Extract the (X, Y) coordinate from the center of the cell holding the provided text.  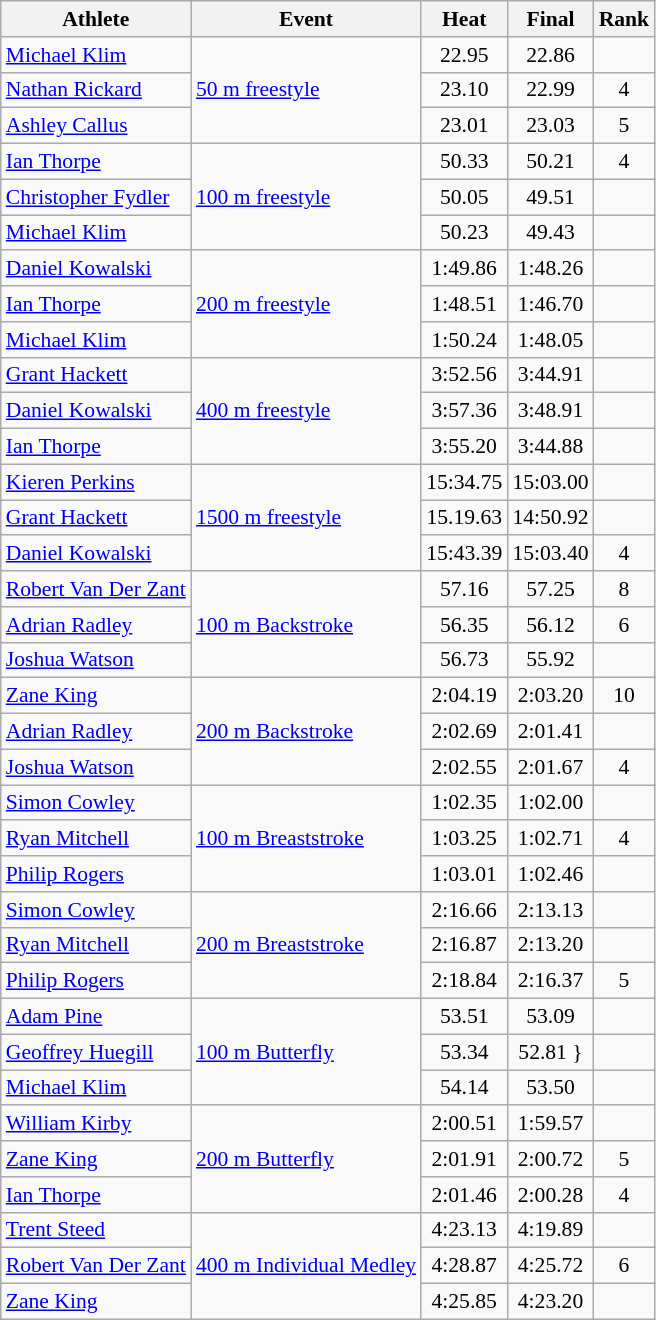
50.21 (550, 162)
Christopher Fydler (96, 197)
2:00.28 (550, 1195)
2:16.66 (464, 910)
53.34 (464, 1052)
3:52.56 (464, 375)
22.99 (550, 90)
4:25.85 (464, 1302)
50.05 (464, 197)
2:16.87 (464, 945)
100 m freestyle (306, 198)
50.23 (464, 233)
Event (306, 19)
56.35 (464, 625)
23.03 (550, 126)
8 (624, 589)
2:01.41 (550, 732)
1:48.51 (464, 304)
15:43.39 (464, 554)
1:03.25 (464, 839)
56.73 (464, 660)
Ashley Callus (96, 126)
1:02.46 (550, 874)
3:44.88 (550, 447)
200 m Breaststroke (306, 946)
2:03.20 (550, 696)
2:16.37 (550, 981)
2:13.20 (550, 945)
Final (550, 19)
Adam Pine (96, 1017)
200 m Backstroke (306, 732)
10 (624, 696)
2:01.91 (464, 1159)
15.19.63 (464, 518)
52.81 } (550, 1052)
50.33 (464, 162)
53.51 (464, 1017)
1:46.70 (550, 304)
15:03.00 (550, 482)
1:03.01 (464, 874)
400 m freestyle (306, 410)
Heat (464, 19)
50 m freestyle (306, 90)
400 m Individual Medley (306, 1266)
100 m Butterfly (306, 1052)
14:50.92 (550, 518)
1:49.86 (464, 269)
22.86 (550, 55)
100 m Backstroke (306, 624)
57.25 (550, 589)
2:04.19 (464, 696)
23.10 (464, 90)
53.09 (550, 1017)
23.01 (464, 126)
4:25.72 (550, 1266)
1:50.24 (464, 340)
2:02.69 (464, 732)
54.14 (464, 1088)
49.43 (550, 233)
2:02.55 (464, 767)
2:00.72 (550, 1159)
56.12 (550, 625)
Rank (624, 19)
2:18.84 (464, 981)
100 m Breaststroke (306, 838)
1:02.35 (464, 803)
1:02.00 (550, 803)
2:01.67 (550, 767)
1:02.71 (550, 839)
2:00.51 (464, 1124)
William Kirby (96, 1124)
4:28.87 (464, 1266)
Athlete (96, 19)
1:48.26 (550, 269)
15:03.40 (550, 554)
4:23.20 (550, 1302)
2:01.46 (464, 1195)
3:48.91 (550, 411)
3:44.91 (550, 375)
Kieren Perkins (96, 482)
3:57.36 (464, 411)
15:34.75 (464, 482)
57.16 (464, 589)
4:19.89 (550, 1230)
200 m freestyle (306, 304)
1:48.05 (550, 340)
22.95 (464, 55)
Nathan Rickard (96, 90)
1500 m freestyle (306, 518)
1:59.57 (550, 1124)
49.51 (550, 197)
55.92 (550, 660)
Trent Steed (96, 1230)
Geoffrey Huegill (96, 1052)
3:55.20 (464, 447)
4:23.13 (464, 1230)
53.50 (550, 1088)
2:13.13 (550, 910)
200 m Butterfly (306, 1160)
